Provide the [X, Y] coordinate of the cell's center where the given text is located.  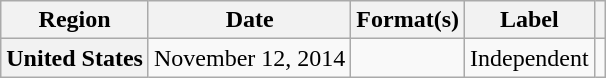
Date [249, 20]
Label [530, 20]
Format(s) [408, 20]
Region [75, 20]
November 12, 2014 [249, 58]
Independent [530, 58]
United States [75, 58]
